For the text-containing cell, return its midpoint in [x, y] coordinate format. 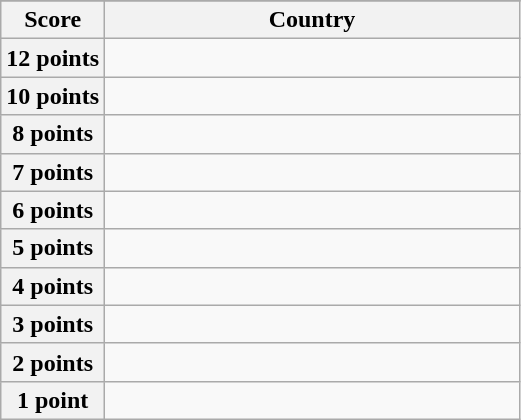
4 points [53, 286]
5 points [53, 248]
7 points [53, 172]
8 points [53, 134]
6 points [53, 210]
10 points [53, 96]
1 point [53, 400]
3 points [53, 324]
2 points [53, 362]
12 points [53, 58]
Score [53, 20]
Country [312, 20]
